Locate the cell with the specified text and output its (X, Y) center coordinate. 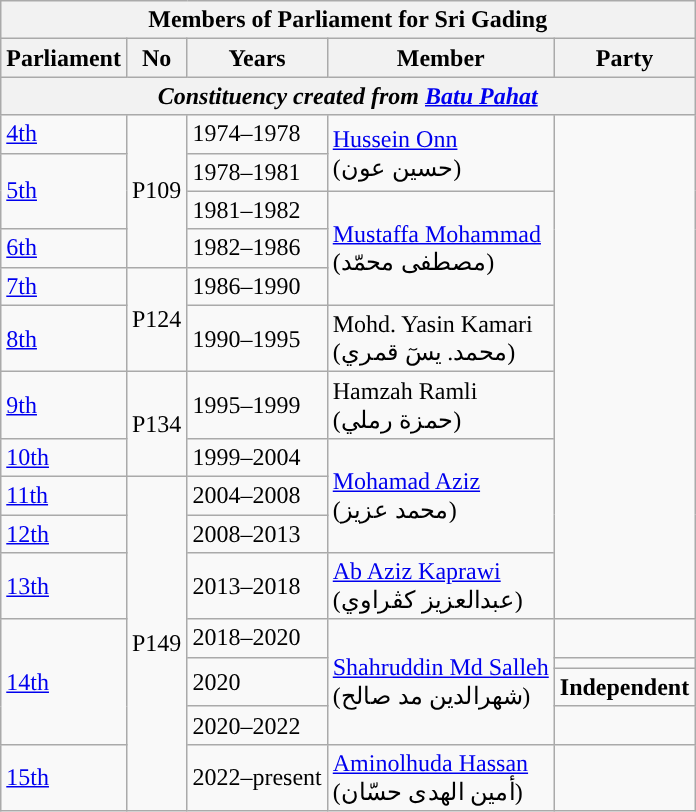
P134 (156, 424)
5th (64, 191)
12th (64, 533)
Mohamad Aziz (محمد عزيز‎) (440, 495)
8th (64, 338)
Independent (624, 687)
Party (624, 58)
11th (64, 495)
2020–2022 (257, 725)
1995–1999 (257, 406)
1978–1981 (257, 172)
Parliament (64, 58)
1981–1982 (257, 210)
10th (64, 457)
14th (64, 682)
Shahruddin Md Salleh (شهرالدين مد صالح‎) (440, 682)
P124 (156, 320)
4th (64, 134)
Mustaffa Mohammad (مصطفى محمّد‎) (440, 248)
Hamzah Ramli (حمزة رملي) (440, 406)
Hussein Onn (حسين عون‎) (440, 153)
Ab Aziz Kaprawi (عبدالعزيز کڤراوي‎) (440, 586)
7th (64, 286)
Constituency created from Batu Pahat (348, 96)
Members of Parliament for Sri Gading (348, 20)
13th (64, 586)
Mohd. Yasin Kamari (محمد. يسٓ قمري) (440, 338)
Aminolhuda Hassan (أمين الهدى حسّان) (440, 778)
1974–1978 (257, 134)
6th (64, 248)
2008–2013 (257, 533)
9th (64, 406)
Member (440, 58)
Years (257, 58)
1990–1995 (257, 338)
2004–2008 (257, 495)
1986–1990 (257, 286)
1982–1986 (257, 248)
P149 (156, 643)
No (156, 58)
2013–2018 (257, 586)
P109 (156, 191)
2018–2020 (257, 638)
1999–2004 (257, 457)
2020 (257, 682)
15th (64, 778)
2022–present (257, 778)
